Scan for the cell matching the given text and deliver its (X, Y) coordinate at center. 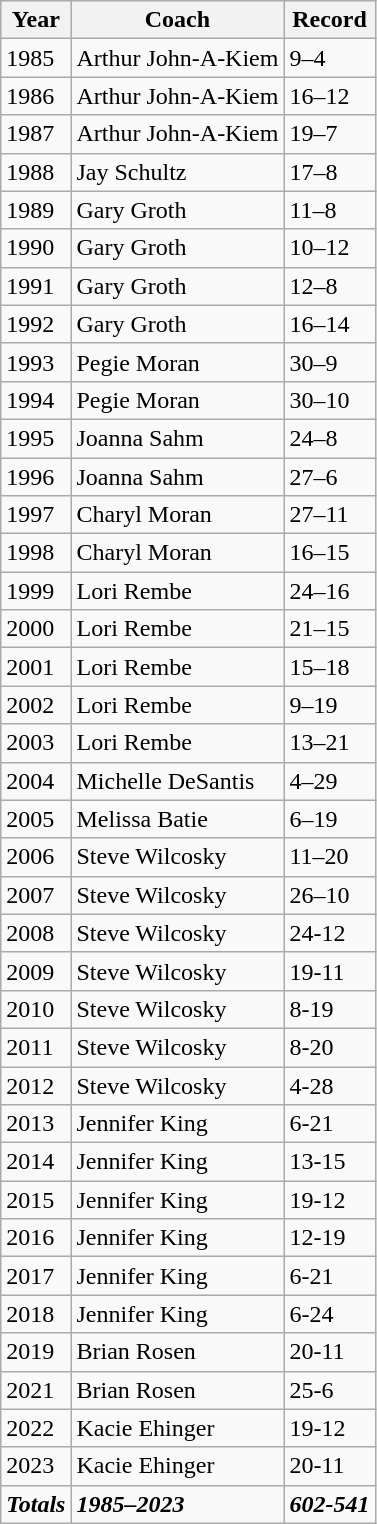
24-12 (330, 933)
1992 (36, 324)
27–6 (330, 477)
24–16 (330, 591)
Totals (36, 1504)
6–19 (330, 819)
17–8 (330, 172)
2008 (36, 933)
1994 (36, 400)
1989 (36, 210)
10–12 (330, 248)
2022 (36, 1428)
Melissa Batie (178, 819)
1998 (36, 553)
602-541 (330, 1504)
16–14 (330, 324)
Michelle DeSantis (178, 781)
1991 (36, 286)
26–10 (330, 895)
11–8 (330, 210)
2021 (36, 1390)
21–15 (330, 629)
19–7 (330, 134)
Record (330, 20)
9–19 (330, 705)
2014 (36, 1162)
1999 (36, 591)
13-15 (330, 1162)
2005 (36, 819)
4-28 (330, 1085)
2000 (36, 629)
9–4 (330, 58)
13–21 (330, 743)
12–8 (330, 286)
1990 (36, 248)
4–29 (330, 781)
2012 (36, 1085)
1987 (36, 134)
11–20 (330, 857)
25-6 (330, 1390)
2006 (36, 857)
2019 (36, 1352)
1996 (36, 477)
2018 (36, 1314)
1986 (36, 96)
1985 (36, 58)
Coach (178, 20)
2002 (36, 705)
2011 (36, 1047)
2023 (36, 1466)
19-11 (330, 971)
2017 (36, 1276)
27–11 (330, 515)
12-19 (330, 1238)
30–10 (330, 400)
16–12 (330, 96)
Jay Schultz (178, 172)
16–15 (330, 553)
Year (36, 20)
1993 (36, 362)
1997 (36, 515)
2016 (36, 1238)
2015 (36, 1200)
2003 (36, 743)
1995 (36, 438)
2007 (36, 895)
6-24 (330, 1314)
2001 (36, 667)
8-19 (330, 1009)
1985–2023 (178, 1504)
24–8 (330, 438)
2009 (36, 971)
8-20 (330, 1047)
2013 (36, 1124)
2004 (36, 781)
2010 (36, 1009)
15–18 (330, 667)
30–9 (330, 362)
1988 (36, 172)
